Detect which cell encompasses the target text, then output its (x, y) center coordinate. 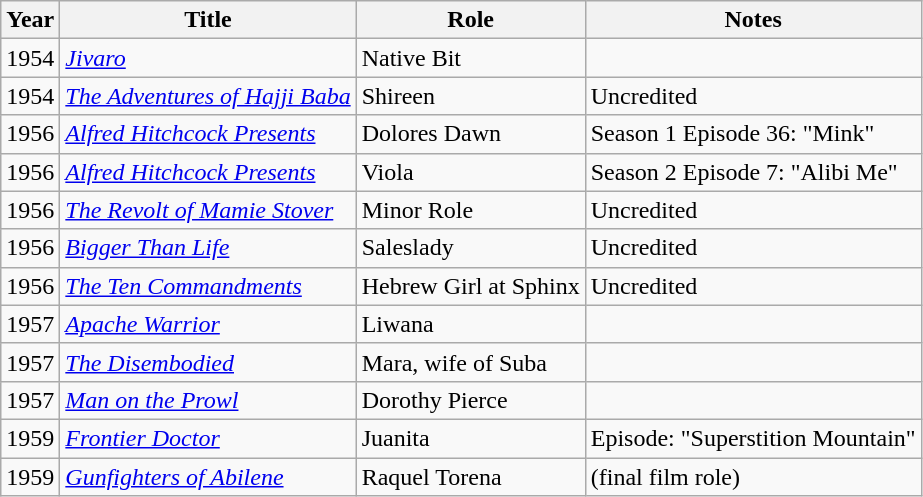
Native Bit (470, 58)
The Ten Commandments (208, 286)
The Adventures of Hajji Baba (208, 96)
Notes (753, 20)
Saleslady (470, 248)
Man on the Prowl (208, 400)
Hebrew Girl at Sphinx (470, 286)
The Disembodied (208, 362)
Mara, wife of Suba (470, 362)
Season 2 Episode 7: "Alibi Me" (753, 172)
Role (470, 20)
Viola (470, 172)
Season 1 Episode 36: "Mink" (753, 134)
Dorothy Pierce (470, 400)
Title (208, 20)
Year (30, 20)
Frontier Doctor (208, 438)
Apache Warrior (208, 324)
Raquel Torena (470, 477)
The Revolt of Mamie Stover (208, 210)
Bigger Than Life (208, 248)
Shireen (470, 96)
Episode: "Superstition Mountain" (753, 438)
Minor Role (470, 210)
Liwana (470, 324)
Juanita (470, 438)
Gunfighters of Abilene (208, 477)
(final film role) (753, 477)
Jivaro (208, 58)
Dolores Dawn (470, 134)
